Locate the cell with the specified text and output its (x, y) center coordinate. 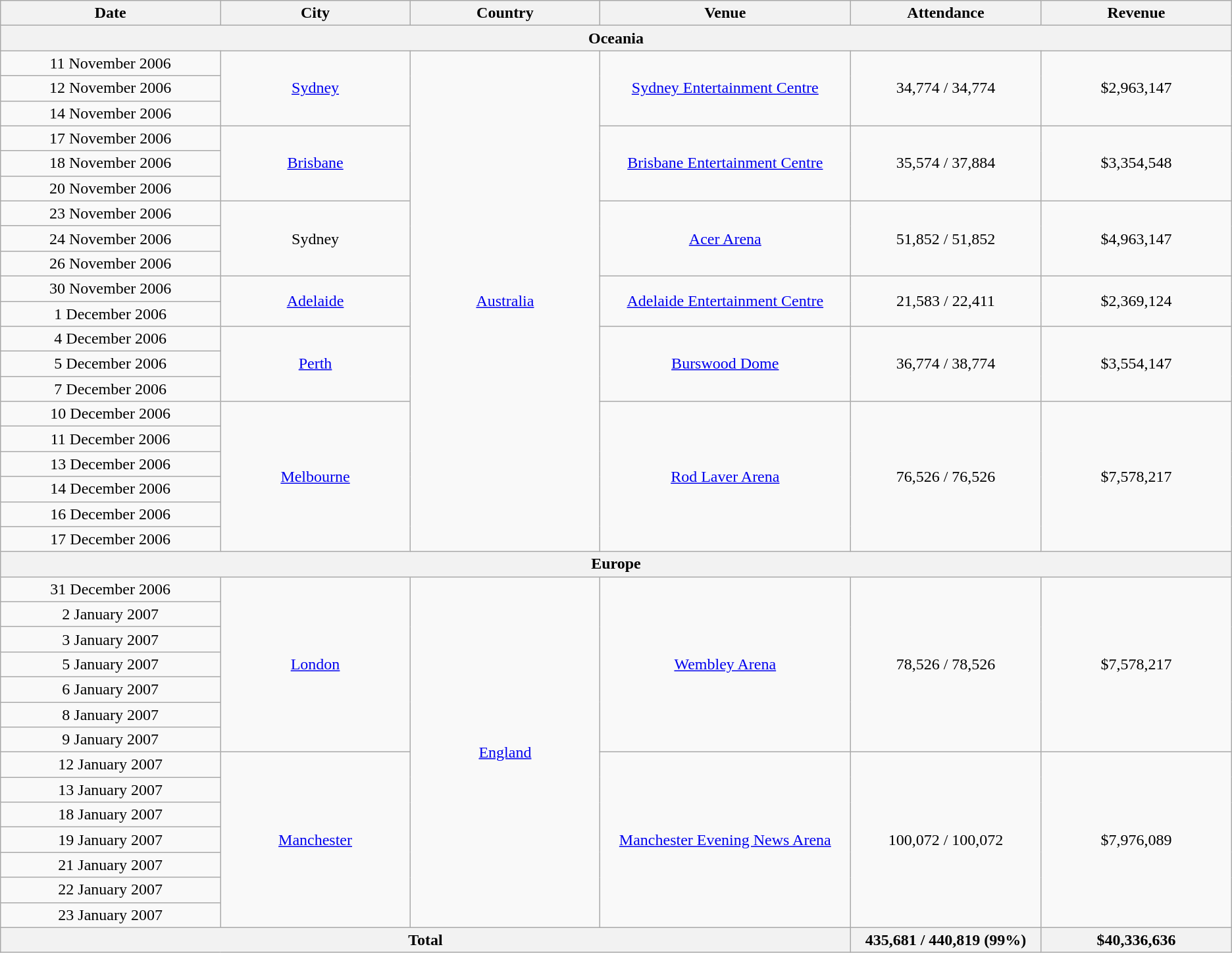
$3,554,147 (1137, 364)
5 January 2007 (111, 664)
10 December 2006 (111, 414)
23 November 2006 (111, 213)
Venue (725, 13)
7 December 2006 (111, 389)
Australia (505, 301)
Brisbane (315, 163)
Attendance (945, 13)
London (315, 664)
6 January 2007 (111, 689)
Acer Arena (725, 238)
31 December 2006 (111, 589)
$7,976,089 (1137, 840)
Manchester Evening News Arena (725, 840)
Date (111, 13)
4 December 2006 (111, 339)
12 January 2007 (111, 765)
12 November 2006 (111, 88)
35,574 / 37,884 (945, 163)
18 November 2006 (111, 163)
14 December 2006 (111, 489)
17 November 2006 (111, 138)
22 January 2007 (111, 890)
$3,354,548 (1137, 163)
435,681 / 440,819 (99%) (945, 940)
Melbourne (315, 476)
England (505, 752)
30 November 2006 (111, 288)
Adelaide Entertainment Centre (725, 301)
20 November 2006 (111, 188)
9 January 2007 (111, 740)
Rod Laver Arena (725, 476)
11 November 2006 (111, 63)
11 December 2006 (111, 439)
14 November 2006 (111, 113)
Oceania (616, 38)
51,852 / 51,852 (945, 238)
$2,369,124 (1137, 301)
36,774 / 38,774 (945, 364)
Manchester (315, 840)
5 December 2006 (111, 364)
Brisbane Entertainment Centre (725, 163)
Europe (616, 564)
Sydney Entertainment Centre (725, 88)
17 December 2006 (111, 539)
$40,336,636 (1137, 940)
$2,963,147 (1137, 88)
Burswood Dome (725, 364)
$4,963,147 (1137, 238)
Country (505, 13)
13 January 2007 (111, 790)
Wembley Arena (725, 664)
Adelaide (315, 301)
2 January 2007 (111, 614)
18 January 2007 (111, 815)
City (315, 13)
100,072 / 100,072 (945, 840)
3 January 2007 (111, 639)
8 January 2007 (111, 714)
21 January 2007 (111, 865)
Revenue (1137, 13)
24 November 2006 (111, 238)
1 December 2006 (111, 314)
Perth (315, 364)
16 December 2006 (111, 514)
78,526 / 78,526 (945, 664)
19 January 2007 (111, 840)
21,583 / 22,411 (945, 301)
76,526 / 76,526 (945, 476)
Total (426, 940)
26 November 2006 (111, 263)
13 December 2006 (111, 464)
23 January 2007 (111, 915)
34,774 / 34,774 (945, 88)
